Search for the cell housing the specified text and yield its (x, y) center coordinate. 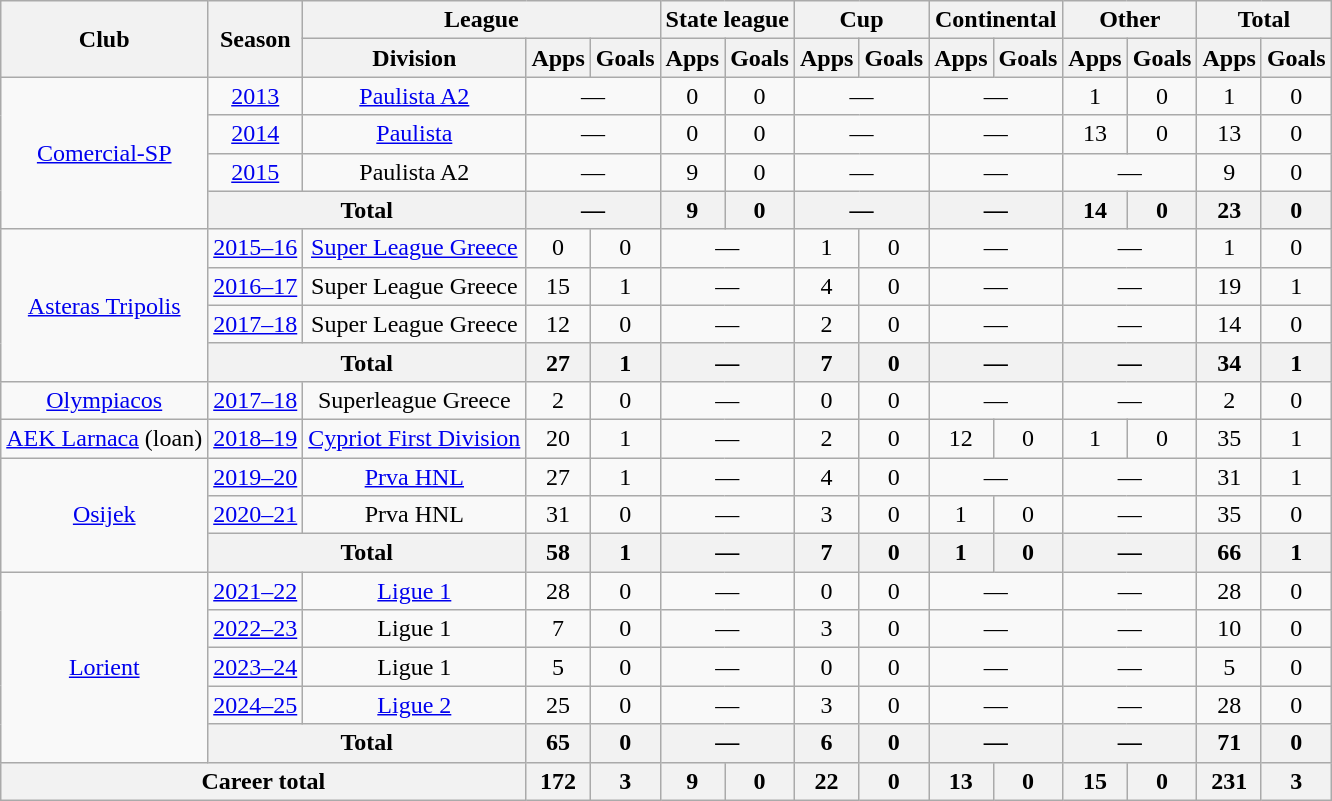
Osijek (104, 515)
Paulista (414, 134)
10 (1229, 629)
Career total (264, 781)
2013 (256, 96)
Superleague Greece (414, 400)
2015–16 (256, 248)
Cup (861, 20)
2022–23 (256, 629)
2015 (256, 172)
Season (256, 39)
Cypriot First Division (414, 438)
2021–22 (256, 591)
34 (1229, 362)
231 (1229, 781)
20 (558, 438)
2020–21 (256, 515)
65 (558, 743)
71 (1229, 743)
2023–24 (256, 667)
Other (1130, 20)
Olympiacos (104, 400)
23 (1229, 210)
66 (1229, 553)
Continental (996, 20)
25 (558, 705)
58 (558, 553)
2024–25 (256, 705)
2014 (256, 134)
State league (727, 20)
Ligue 2 (414, 705)
AEK Larnaca (loan) (104, 438)
172 (558, 781)
Club (104, 39)
2018–19 (256, 438)
Comercial-SP (104, 153)
2019–20 (256, 477)
Division (414, 58)
22 (826, 781)
2016–17 (256, 286)
6 (826, 743)
Asteras Tripolis (104, 305)
League (482, 20)
19 (1229, 286)
Lorient (104, 667)
